Extract the (x, y) coordinate from the center of the cell holding the provided text.  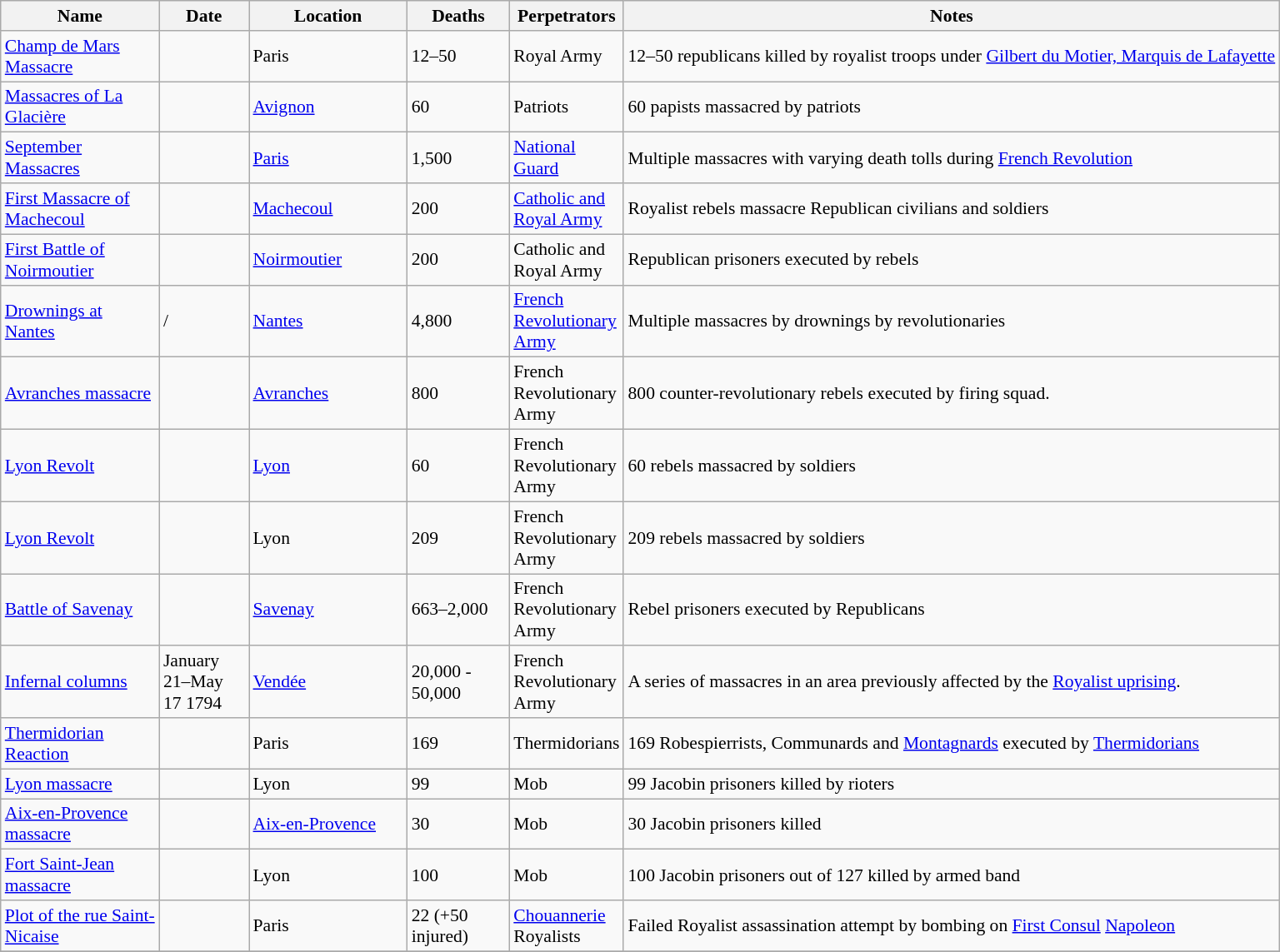
Perpetrators (567, 16)
Multiple massacres by drownings by revolutionaries (952, 321)
/ (204, 321)
Aix-en-Provence massacre (80, 825)
12–50 republicans killed by royalist troops under Gilbert du Motier, Marquis de Lafayette (952, 57)
800 counter-revolutionary rebels executed by firing squad. (952, 393)
99 Jacobin prisoners killed by rioters (952, 784)
Name (80, 16)
Battle of Savenay (80, 610)
Royal Army (567, 57)
663–2,000 (458, 610)
Savenay (327, 610)
Avignon (327, 107)
Patriots (567, 107)
20,000 - 50,000 (458, 683)
A series of massacres in an area previously affected by the Royalist uprising. (952, 683)
Avranches (327, 393)
Failed Royalist assassination attempt by bombing on First Consul Napoleon (952, 926)
Nantes (327, 321)
169 Robespierrists, Communards and Montagnards executed by Thermidorians (952, 743)
60 papists massacred by patriots (952, 107)
Aix-en-Provence (327, 825)
100 Jacobin prisoners out of 127 killed by armed band (952, 875)
Avranches massacre (80, 393)
National Guard (567, 158)
January 21–May 17 1794 (204, 683)
30 Jacobin prisoners killed (952, 825)
Royalist rebels massacre Republican civilians and soldiers (952, 208)
169 (458, 743)
Deaths (458, 16)
Republican prisoners executed by rebels (952, 260)
12–50 (458, 57)
Multiple massacres with varying death tolls during French Revolution (952, 158)
Notes (952, 16)
Lyon massacre (80, 784)
Infernal columns (80, 683)
Massacres of La Glacière (80, 107)
Drownings at Nantes (80, 321)
Vendée (327, 683)
Noirmoutier (327, 260)
Plot of the rue Saint-Nicaise (80, 926)
4,800 (458, 321)
Champ de Mars Massacre (80, 57)
209 (458, 538)
Rebel prisoners executed by Republicans (952, 610)
Date (204, 16)
60 rebels massacred by soldiers (952, 466)
Machecoul (327, 208)
September Massacres (80, 158)
Thermidorian Reaction (80, 743)
100 (458, 875)
209 rebels massacred by soldiers (952, 538)
99 (458, 784)
22 (+50 injured) (458, 926)
First Massacre of Machecoul (80, 208)
Chouannerie Royalists (567, 926)
First Battle of Noirmoutier (80, 260)
1,500 (458, 158)
Location (327, 16)
Thermidorians (567, 743)
800 (458, 393)
Fort Saint-Jean massacre (80, 875)
30 (458, 825)
